Return the [X, Y] coordinate for the center point of the cell that contains the specified text.  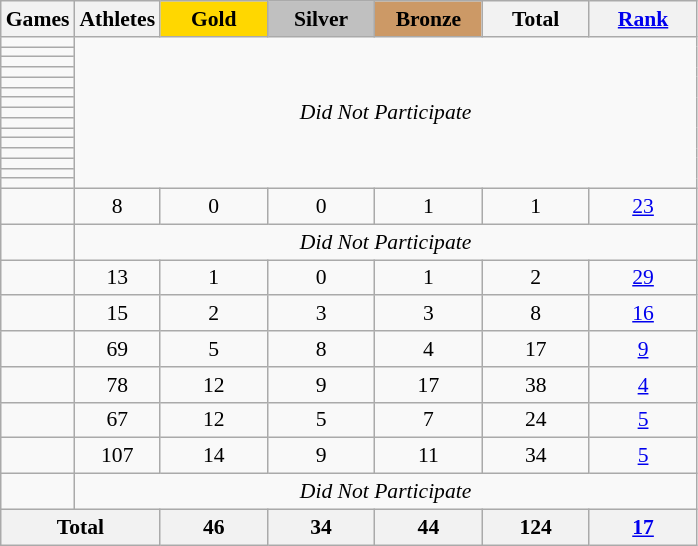
78 [117, 385]
Athletes [117, 19]
14 [214, 456]
Bronze [428, 19]
13 [117, 278]
29 [642, 278]
23 [642, 207]
67 [117, 420]
107 [117, 456]
38 [536, 385]
7 [428, 420]
69 [117, 349]
15 [117, 314]
Gold [214, 19]
11 [428, 456]
Games [38, 19]
124 [536, 527]
44 [428, 527]
Silver [320, 19]
46 [214, 527]
24 [536, 420]
Rank [642, 19]
16 [642, 314]
